For the text-containing cell, return its midpoint in [X, Y] coordinate format. 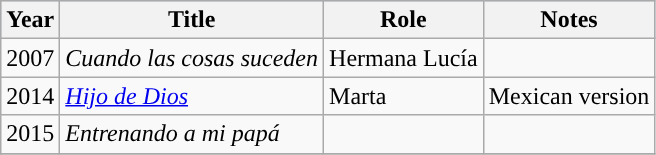
Mexican version [569, 96]
Marta [404, 96]
Title [192, 20]
Hermana Lucía [404, 58]
Entrenando a mi papá [192, 134]
Notes [569, 20]
Cuando las cosas suceden [192, 58]
2015 [30, 134]
2007 [30, 58]
Hijo de Dios [192, 96]
2014 [30, 96]
Year [30, 20]
Role [404, 20]
